Return the (x, y) coordinate for the center point of the cell that contains the specified text.  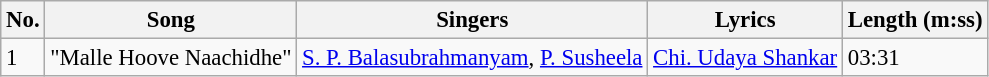
03:31 (914, 58)
Song (171, 20)
Singers (472, 20)
Length (m:ss) (914, 20)
"Malle Hoove Naachidhe" (171, 58)
Lyrics (746, 20)
No. (23, 20)
1 (23, 58)
Chi. Udaya Shankar (746, 58)
S. P. Balasubrahmanyam, P. Susheela (472, 58)
